Extract the (X, Y) coordinate from the center of the cell holding the provided text.  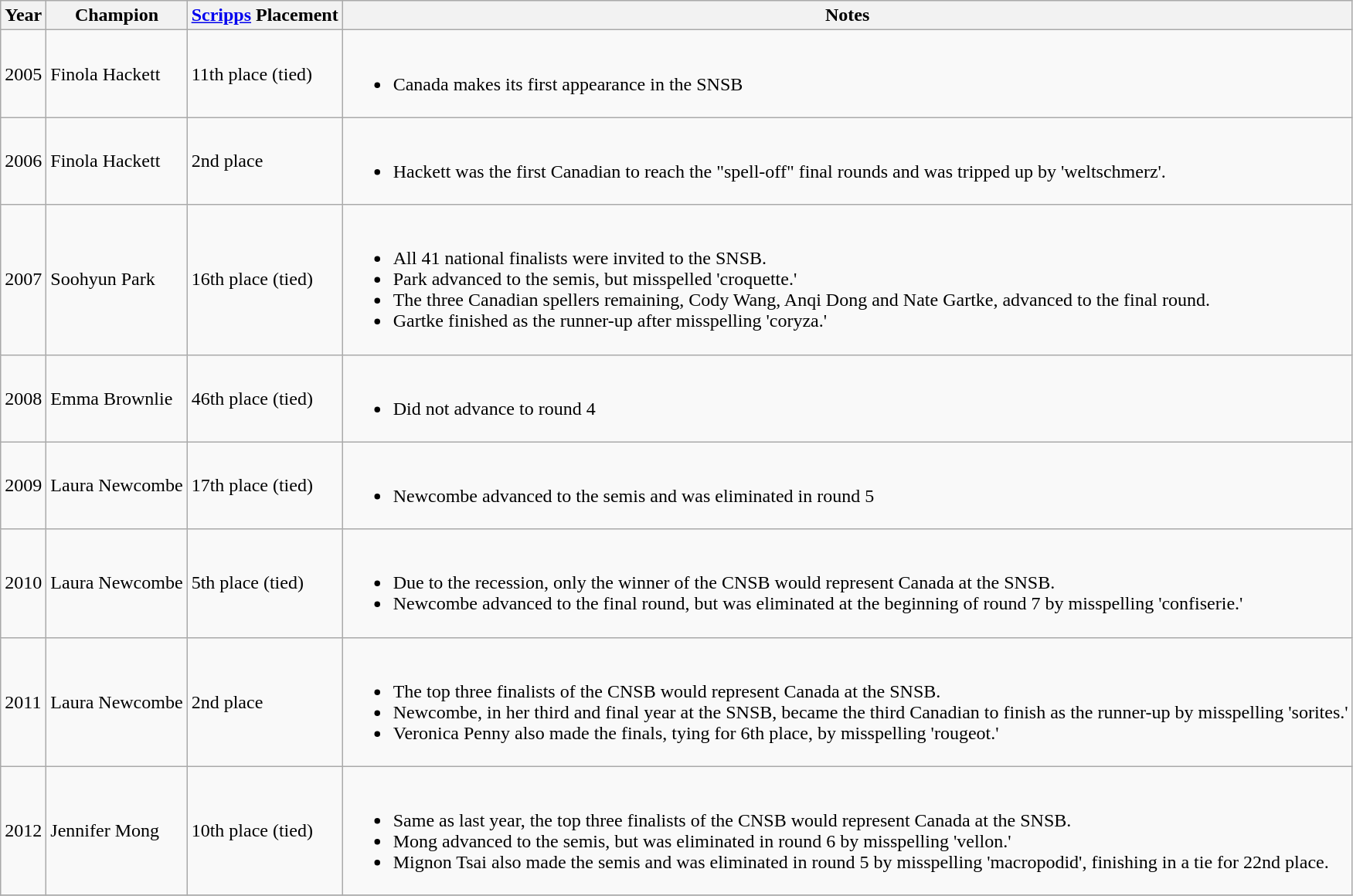
Soohyun Park (117, 280)
2011 (23, 701)
2006 (23, 161)
Notes (847, 15)
Emma Brownlie (117, 399)
16th place (tied) (264, 280)
Did not advance to round 4 (847, 399)
5th place (tied) (264, 583)
10th place (tied) (264, 831)
Jennifer Mong (117, 831)
17th place (tied) (264, 485)
46th place (tied) (264, 399)
Newcombe advanced to the semis and was eliminated in round 5 (847, 485)
2010 (23, 583)
Champion (117, 15)
Canada makes its first appearance in the SNSB (847, 74)
2005 (23, 74)
2012 (23, 831)
Hackett was the first Canadian to reach the "spell-off" final rounds and was tripped up by 'weltschmerz'. (847, 161)
2008 (23, 399)
Year (23, 15)
2007 (23, 280)
11th place (tied) (264, 74)
Scripps Placement (264, 15)
2009 (23, 485)
